Return the (x, y) coordinate for the center point of the cell that contains the specified text.  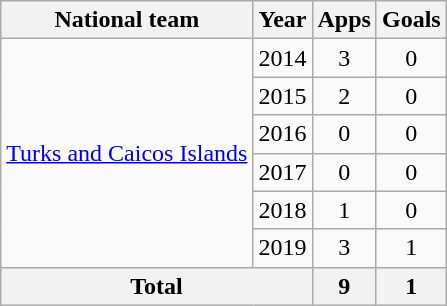
Turks and Caicos Islands (127, 153)
9 (344, 286)
2016 (282, 134)
2014 (282, 58)
Year (282, 20)
Apps (344, 20)
2 (344, 96)
2017 (282, 172)
Total (156, 286)
2018 (282, 210)
Goals (411, 20)
National team (127, 20)
2019 (282, 248)
2015 (282, 96)
